Return the [X, Y] coordinate for the center point of the cell that contains the specified text.  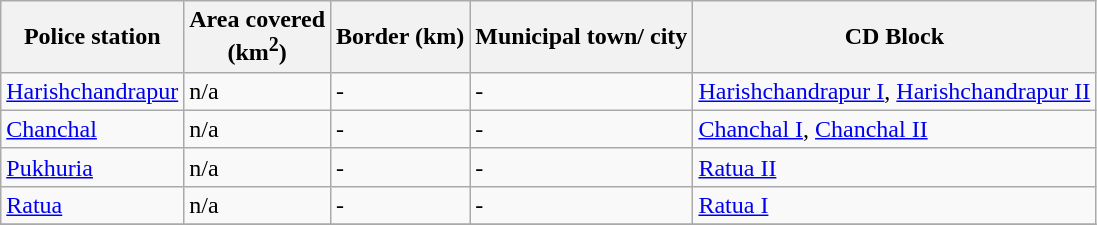
CD Block [894, 37]
Harishchandrapur [92, 91]
Pukhuria [92, 167]
Ratua I [894, 205]
Border (km) [400, 37]
Ratua [92, 205]
Chanchal I, Chanchal II [894, 129]
Area covered(km2) [258, 37]
Municipal town/ city [582, 37]
Chanchal [92, 129]
Harishchandrapur I, Harishchandrapur II [894, 91]
Ratua II [894, 167]
Police station [92, 37]
